Extract the (x, y) coordinate from the center of the cell holding the provided text.  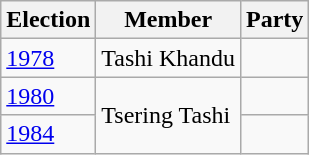
Election (48, 20)
Party (275, 20)
1984 (48, 134)
1980 (48, 96)
1978 (48, 58)
Member (168, 20)
Tsering Tashi (168, 115)
Tashi Khandu (168, 58)
